Identify which cell holds the provided text, then report its [x, y] central coordinate. 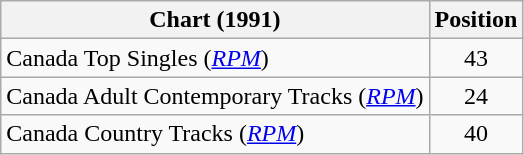
24 [476, 96]
Canada Adult Contemporary Tracks (RPM) [215, 96]
43 [476, 58]
Chart (1991) [215, 20]
Position [476, 20]
40 [476, 134]
Canada Country Tracks (RPM) [215, 134]
Canada Top Singles (RPM) [215, 58]
